Return (x, y) of the center of cell containing provided text 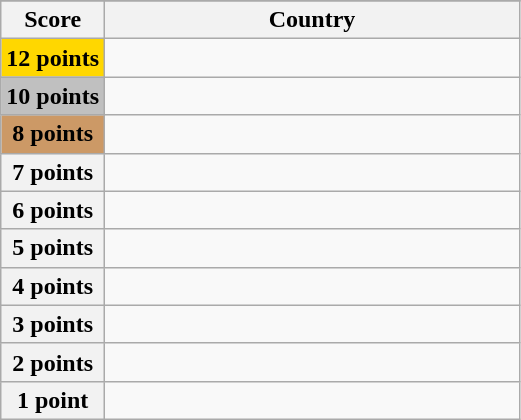
10 points (53, 96)
6 points (53, 210)
Country (312, 20)
4 points (53, 286)
5 points (53, 248)
Score (53, 20)
8 points (53, 134)
2 points (53, 362)
3 points (53, 324)
1 point (53, 400)
7 points (53, 172)
12 points (53, 58)
